Identify which cell holds the provided text, then report its (x, y) central coordinate. 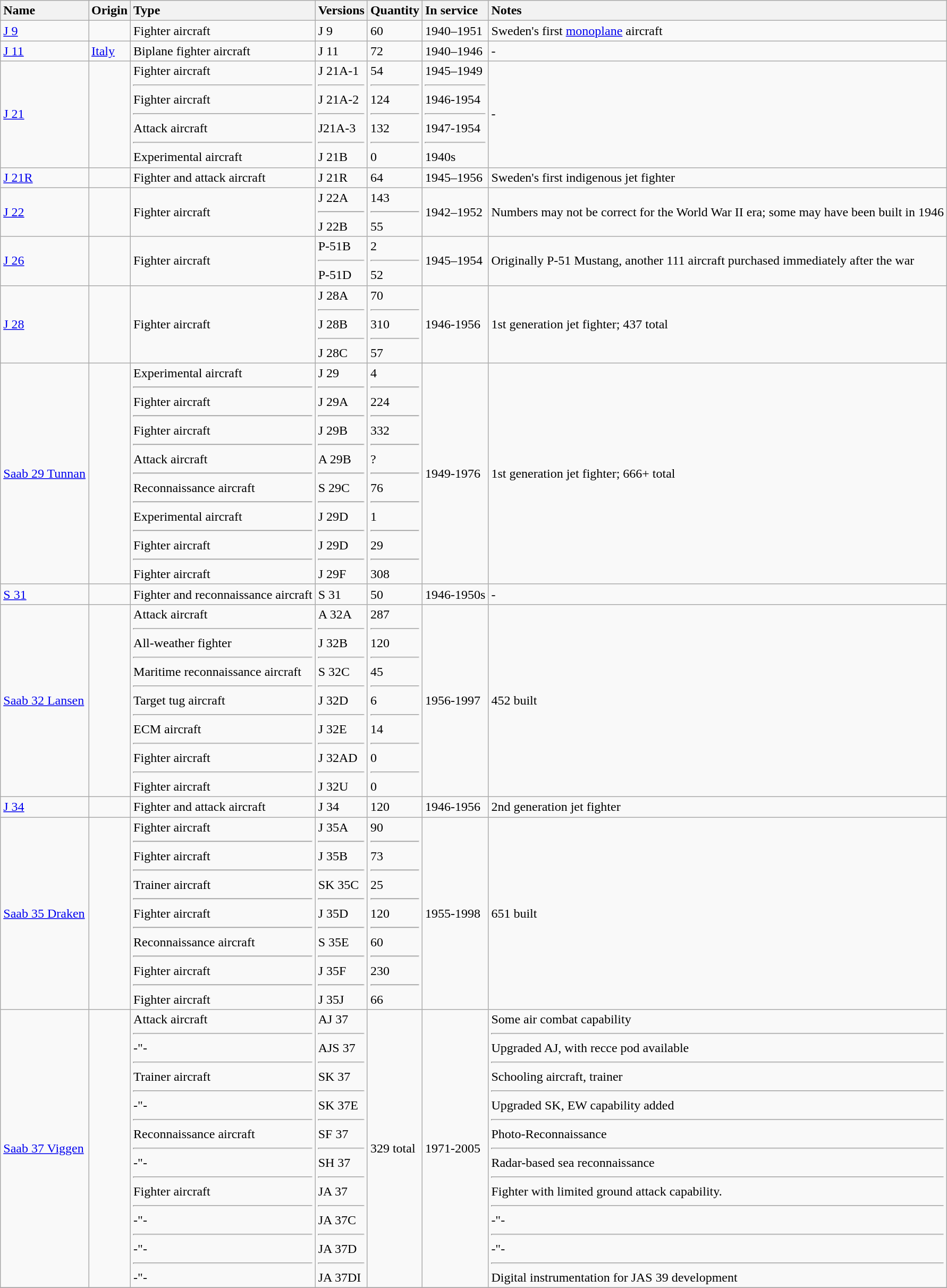
Saab 37 Viggen (45, 1149)
Fighter aircraftFighter aircraftTrainer aircraftFighter aircraftReconnaissance aircraftFighter aircraftFighter aircraft (223, 913)
AJ 37AJS 37SK 37SK 37ESF 37SH 37JA 37JA 37CJA 37DJA 37DI (341, 1149)
Italy (109, 51)
Origin (109, 11)
14355 (394, 212)
1971-2005 (455, 1149)
Saab 32 Lansen (45, 700)
2nd generation jet fighter (717, 807)
Attack aircraftAll-weather fighterMaritime reconnaissance aircraftTarget tug aircraftECM aircraftFighter aircraftFighter aircraft (223, 700)
J 28 (45, 324)
Attack aircraft-"-Trainer aircraft-"-Reconnaissance aircraft-"-Fighter aircraft-"--"--"- (223, 1149)
J 35AJ 35BSK 35CJ 35DS 35EJ 35FJ 35J (341, 913)
1945–1954 (455, 261)
Saab 29 Tunnan (45, 473)
1956-1997 (455, 700)
Experimental aircraftFighter aircraftFighter aircraftAttack aircraftReconnaissance aircraftExperimental aircraftFighter aircraftFighter aircraft (223, 473)
Sweden's first indigenous jet fighter (717, 177)
J 22 (45, 212)
Biplane fighter aircraft (223, 51)
64 (394, 177)
Versions (341, 11)
1940–1946 (455, 51)
1946-1950s (455, 594)
120 (394, 807)
72 (394, 51)
Fighter and reconnaissance aircraft (223, 594)
4224332?76129308 (394, 473)
7031057 (394, 324)
J 26 (45, 261)
651 built (717, 913)
Quantity (394, 11)
Notes (717, 11)
P-51BP-51D (341, 261)
1940–1951 (455, 31)
Fighter aircraftFighter aircraftAttack aircraftExperimental aircraft (223, 114)
1st generation jet fighter; 437 total (717, 324)
252 (394, 261)
Type (223, 11)
In service (455, 11)
J 22AJ 22B (341, 212)
60 (394, 31)
329 total (394, 1149)
1945–1956 (455, 177)
Name (45, 11)
Originally P-51 Mustang, another 111 aircraft purchased immediately after the war (717, 261)
50 (394, 594)
Numbers may not be correct for the World War II era; some may have been built in 1946 (717, 212)
Saab 35 Draken (45, 913)
1955-1998 (455, 913)
452 built (717, 700)
J 21A-1J 21A-2J21A-3J 21B (341, 114)
J 21 (45, 114)
J 28AJ 28BJ 28C (341, 324)
1945–19491946-19541947-19541940s (455, 114)
9073251206023066 (394, 913)
2871204561400 (394, 700)
1942–1952 (455, 212)
1st generation jet fighter; 666+ total (717, 473)
J 29J 29AJ 29BA 29BS 29CJ 29DJ 29DJ 29F (341, 473)
Sweden's first monoplane aircraft (717, 31)
A 32AJ 32BS 32CJ 32DJ 32EJ 32ADJ 32U (341, 700)
541241320 (394, 114)
1949-1976 (455, 473)
